Output the (X, Y) coordinate of the center of the cell containing the given text.  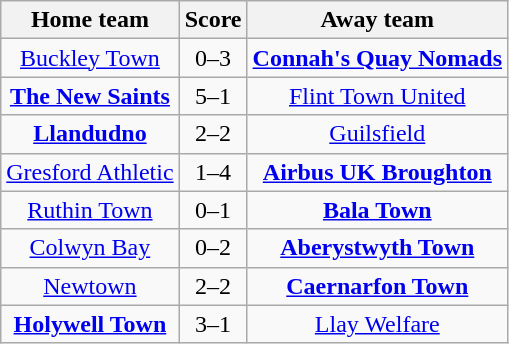
Bala Town (377, 210)
Home team (90, 20)
Flint Town United (377, 96)
Buckley Town (90, 58)
Colwyn Bay (90, 248)
Airbus UK Broughton (377, 172)
Llandudno (90, 134)
The New Saints (90, 96)
Caernarfon Town (377, 286)
Holywell Town (90, 324)
Gresford Athletic (90, 172)
3–1 (213, 324)
Aberystwyth Town (377, 248)
0–2 (213, 248)
Ruthin Town (90, 210)
1–4 (213, 172)
Connah's Quay Nomads (377, 58)
0–1 (213, 210)
0–3 (213, 58)
Guilsfield (377, 134)
Llay Welfare (377, 324)
Newtown (90, 286)
5–1 (213, 96)
Away team (377, 20)
Score (213, 20)
